From the cell containing the given text, extract its center point as (X, Y) coordinate. 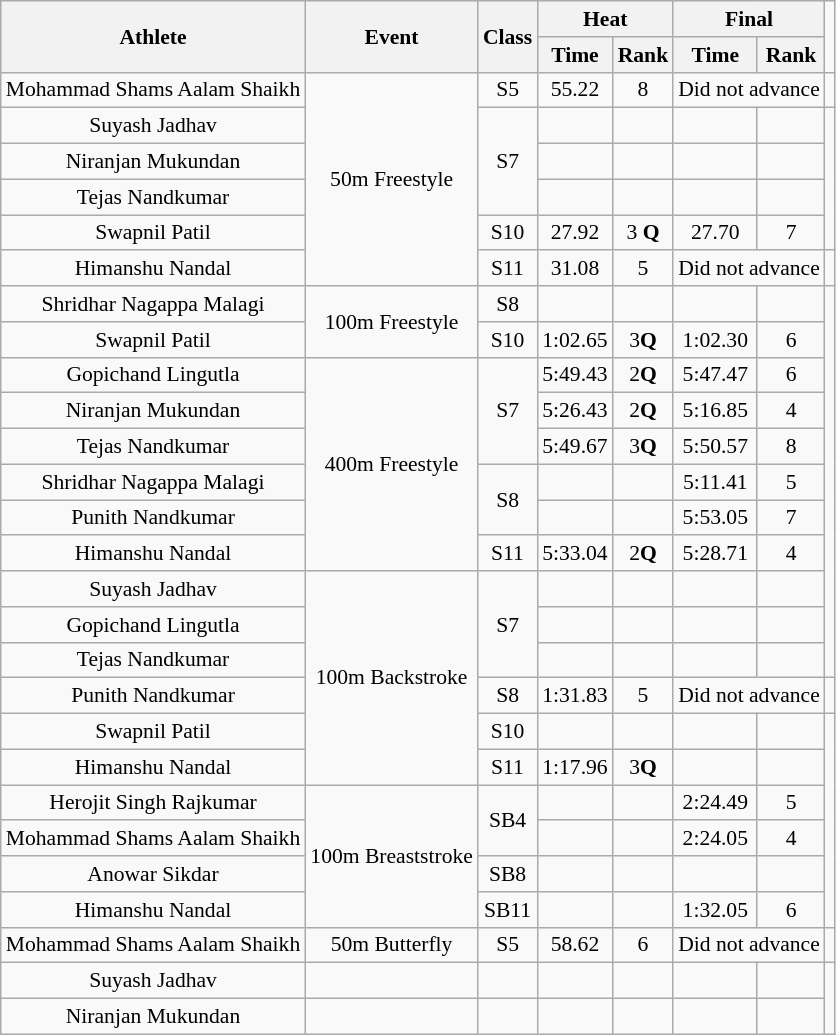
5:26.43 (574, 411)
2:24.49 (715, 803)
31.08 (574, 269)
SB11 (508, 910)
1:02.30 (715, 340)
100m Backstroke (392, 678)
5:50.57 (715, 447)
1:32.05 (715, 910)
Heat (605, 19)
5:47.47 (715, 375)
1:17.96 (574, 767)
400m Freestyle (392, 464)
2:24.05 (715, 839)
50m Butterfly (392, 945)
3 Q (644, 233)
5:33.04 (574, 554)
SB8 (508, 874)
5:11.41 (715, 482)
Final (749, 19)
Event (392, 36)
55.22 (574, 90)
1:31.83 (574, 696)
Anowar Sikdar (154, 874)
SB4 (508, 820)
Class (508, 36)
1:02.65 (574, 340)
58.62 (574, 945)
5:49.67 (574, 447)
Athlete (154, 36)
Herojit Singh Rajkumar (154, 803)
100m Breaststroke (392, 856)
5:28.71 (715, 554)
5:49.43 (574, 375)
27.70 (715, 233)
27.92 (574, 233)
50m Freestyle (392, 179)
100m Freestyle (392, 322)
5:16.85 (715, 411)
5:53.05 (715, 518)
